Output the (x, y) coordinate of the center of the cell containing the given text.  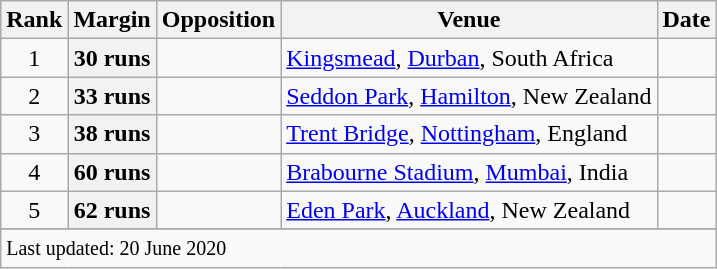
33 runs (112, 96)
Margin (112, 20)
Rank (34, 20)
Seddon Park, Hamilton, New Zealand (469, 96)
Opposition (218, 20)
30 runs (112, 58)
Date (686, 20)
Eden Park, Auckland, New Zealand (469, 210)
Kingsmead, Durban, South Africa (469, 58)
5 (34, 210)
Brabourne Stadium, Mumbai, India (469, 172)
4 (34, 172)
Last updated: 20 June 2020 (358, 248)
3 (34, 134)
38 runs (112, 134)
Trent Bridge, Nottingham, England (469, 134)
62 runs (112, 210)
1 (34, 58)
Venue (469, 20)
60 runs (112, 172)
2 (34, 96)
